From the cell containing the given text, extract its center point as [X, Y] coordinate. 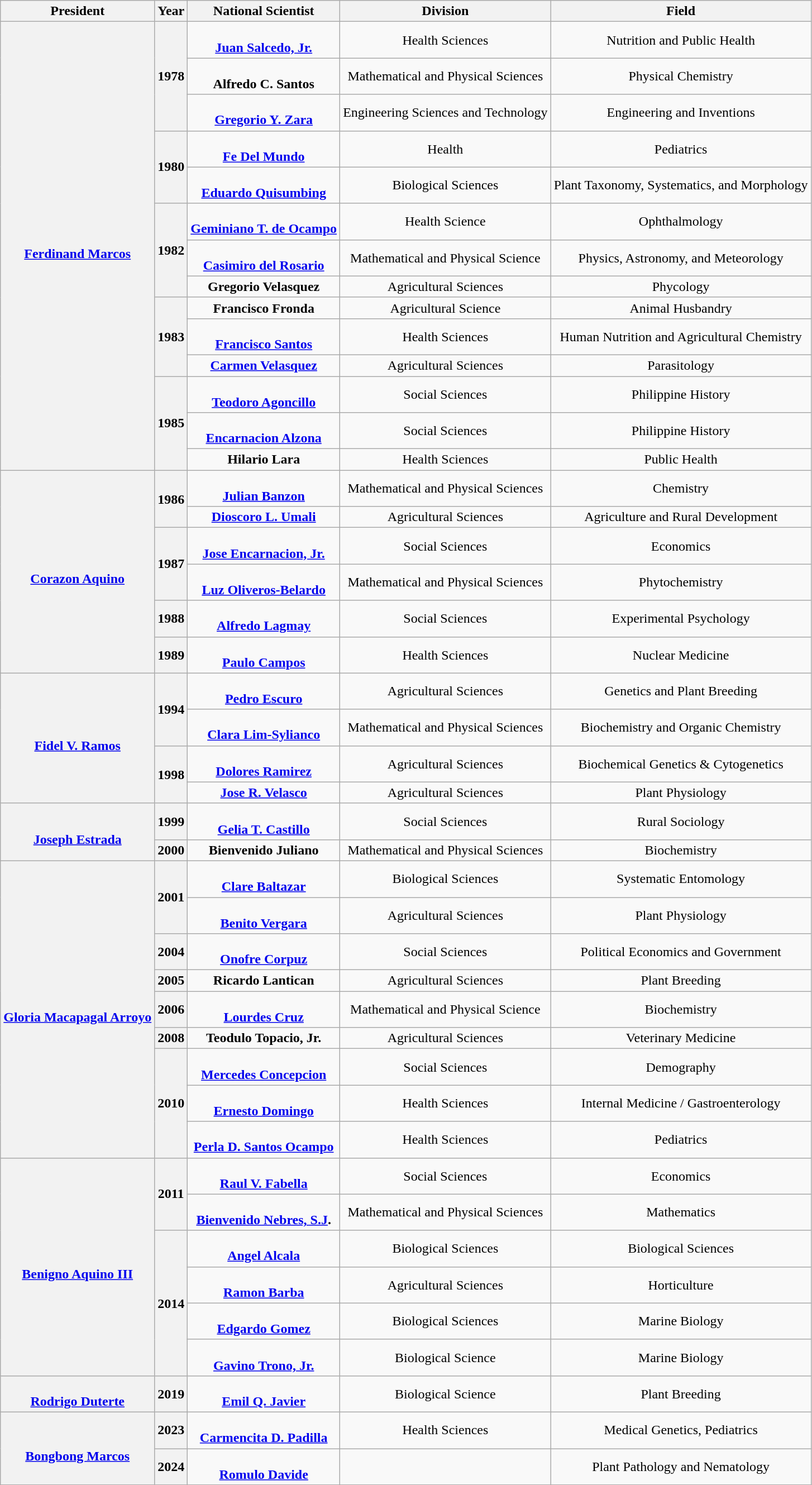
Biochemical Genetics & Cytogenetics [681, 764]
Gregorio Velasquez [264, 287]
Agriculture and Rural Development [681, 517]
2024 [171, 1467]
1988 [171, 619]
Carmen Velasquez [264, 365]
Jose R. Velasco [264, 792]
Pedro Escuro [264, 691]
Parasitology [681, 365]
Field [681, 11]
Benigno Aquino III [78, 1267]
Animal Husbandry [681, 308]
Juan Salcedo, Jr. [264, 40]
Bienvenido Nebres, S.J. [264, 1212]
Horticulture [681, 1285]
National Scientist [264, 11]
Health Science [446, 221]
Bienvenido Juliano [264, 850]
Benito Vergara [264, 915]
Perla D. Santos Ocampo [264, 1139]
Ernesto Domingo [264, 1104]
2006 [171, 1010]
1998 [171, 774]
Physical Chemistry [681, 76]
Mercedes Concepcion [264, 1067]
Public Health [681, 460]
Paulo Campos [264, 655]
Luz Oliveros-Belardo [264, 582]
Dolores Ramirez [264, 764]
Raul V. Fabella [264, 1176]
1989 [171, 655]
Physics, Astronomy, and Meteorology [681, 258]
Agricultural Science [446, 308]
Year [171, 11]
Engineering and Inventions [681, 113]
Plant Pathology and Nematology [681, 1467]
Alfredo Lagmay [264, 619]
Plant Taxonomy, Systematics, and Morphology [681, 185]
1983 [171, 336]
Veterinary Medicine [681, 1038]
Clare Baltazar [264, 879]
Political Economics and Government [681, 952]
Carmencita D. Padilla [264, 1430]
2004 [171, 952]
Gregorio Y. Zara [264, 113]
Hilario Lara [264, 460]
Francisco Santos [264, 336]
1980 [171, 167]
Ophthalmology [681, 221]
Internal Medicine / Gastroenterology [681, 1104]
2008 [171, 1038]
Chemistry [681, 488]
1985 [171, 423]
Emil Q. Javier [264, 1394]
2023 [171, 1430]
1982 [171, 250]
Engineering Sciences and Technology [446, 113]
Dioscoro L. Umali [264, 517]
Edgardo Gomez [264, 1321]
Health [446, 149]
Encarnacion Alzona [264, 431]
Phycology [681, 287]
Alfredo C. Santos [264, 76]
Genetics and Plant Breeding [681, 691]
1994 [171, 709]
President [78, 11]
1978 [171, 76]
Francisco Fronda [264, 308]
Demography [681, 1067]
Rural Sociology [681, 821]
2000 [171, 850]
Bongbong Marcos [78, 1448]
Medical Genetics, Pediatrics [681, 1430]
Teodoro Agoncillo [264, 394]
Casimiro del Rosario [264, 258]
Division [446, 11]
Ricardo Lantican [264, 981]
2010 [171, 1104]
1986 [171, 499]
Onofre Corpuz [264, 952]
Lourdes Cruz [264, 1010]
Human Nutrition and Agricultural Chemistry [681, 336]
Geminiano T. de Ocampo [264, 221]
Experimental Psychology [681, 619]
Angel Alcala [264, 1249]
Mathematics [681, 1212]
2019 [171, 1394]
Biochemistry and Organic Chemistry [681, 727]
1999 [171, 821]
Corazon Aquino [78, 572]
Gavino Trono, Jr. [264, 1357]
2014 [171, 1303]
Rodrigo Duterte [78, 1394]
2011 [171, 1194]
1987 [171, 564]
Romulo Davide [264, 1467]
Teodulo Topacio, Jr. [264, 1038]
Fidel V. Ramos [78, 738]
Fe Del Mundo [264, 149]
Ferdinand Marcos [78, 246]
Phytochemistry [681, 582]
Joseph Estrada [78, 832]
Julian Banzon [264, 488]
Eduardo Quisumbing [264, 185]
2001 [171, 897]
Systematic Entomology [681, 879]
Ramon Barba [264, 1285]
Clara Lim-Sylianco [264, 727]
Gloria Macapagal Arroyo [78, 1009]
Nuclear Medicine [681, 655]
Jose Encarnacion, Jr. [264, 546]
2005 [171, 981]
Nutrition and Public Health [681, 40]
Gelia T. Castillo [264, 821]
